Pinpoint the cell where the given text exists, returning its [X, Y] midpoint coordinate. 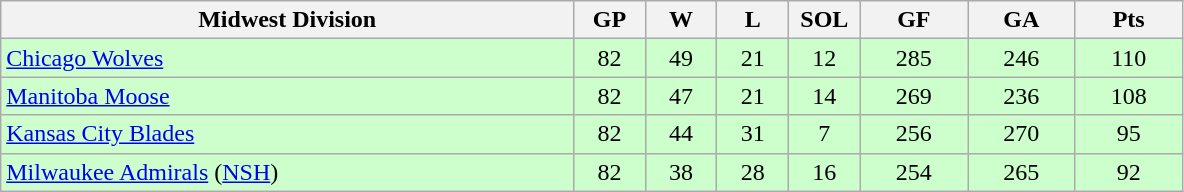
285 [914, 58]
14 [825, 96]
254 [914, 172]
28 [753, 172]
GF [914, 20]
Kansas City Blades [288, 134]
Pts [1129, 20]
95 [1129, 134]
GA [1022, 20]
246 [1022, 58]
256 [914, 134]
270 [1022, 134]
269 [914, 96]
110 [1129, 58]
7 [825, 134]
92 [1129, 172]
W [681, 20]
L [753, 20]
GP [610, 20]
31 [753, 134]
265 [1022, 172]
47 [681, 96]
12 [825, 58]
108 [1129, 96]
Midwest Division [288, 20]
38 [681, 172]
Manitoba Moose [288, 96]
236 [1022, 96]
44 [681, 134]
Chicago Wolves [288, 58]
49 [681, 58]
SOL [825, 20]
16 [825, 172]
Milwaukee Admirals (NSH) [288, 172]
